Return [x, y] of the center of cell containing provided text 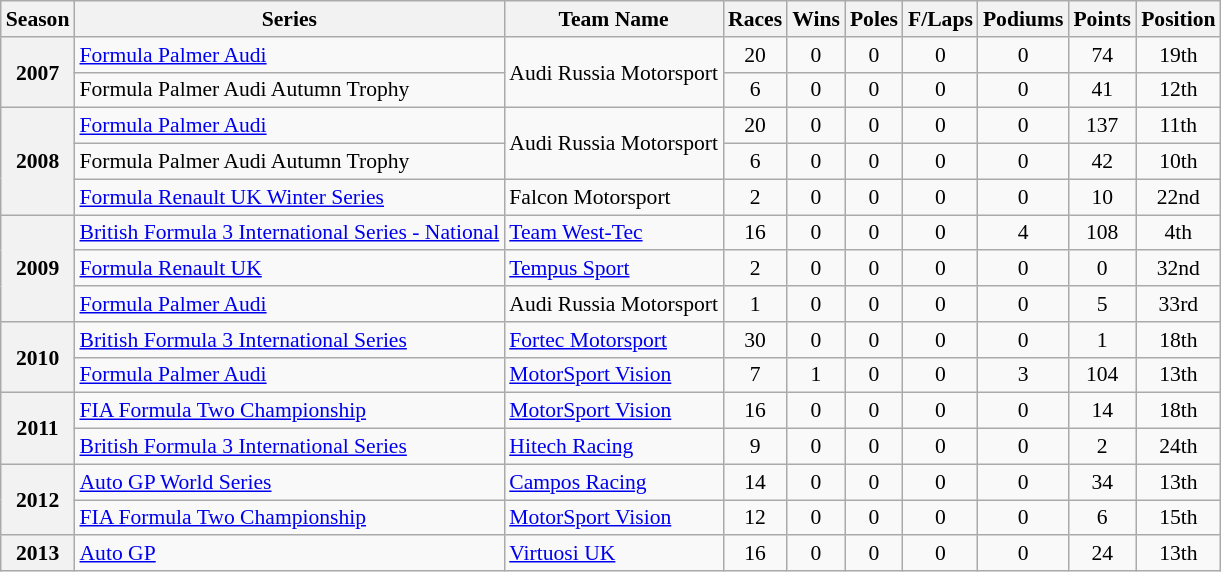
22nd [1178, 197]
Formula Renault UK [289, 269]
104 [1102, 375]
12th [1178, 90]
3 [1024, 375]
Season [38, 19]
5 [1102, 304]
2013 [38, 554]
Falcon Motorsport [614, 197]
Poles [874, 19]
2008 [38, 162]
Podiums [1024, 19]
137 [1102, 126]
24th [1178, 447]
Tempus Sport [614, 269]
2007 [38, 72]
Fortec Motorsport [614, 340]
4 [1024, 233]
11th [1178, 126]
108 [1102, 233]
Series [289, 19]
7 [755, 375]
19th [1178, 55]
British Formula 3 International Series - National [289, 233]
41 [1102, 90]
12 [755, 518]
9 [755, 447]
Team Name [614, 19]
30 [755, 340]
34 [1102, 482]
10th [1178, 162]
33rd [1178, 304]
15th [1178, 518]
74 [1102, 55]
2009 [38, 268]
24 [1102, 554]
2010 [38, 358]
Hitech Racing [614, 447]
2011 [38, 428]
10 [1102, 197]
2012 [38, 500]
Auto GP World Series [289, 482]
32nd [1178, 269]
Position [1178, 19]
Formula Renault UK Winter Series [289, 197]
4th [1178, 233]
42 [1102, 162]
Points [1102, 19]
Campos Racing [614, 482]
Team West-Tec [614, 233]
F/Laps [940, 19]
Races [755, 19]
Auto GP [289, 554]
Wins [816, 19]
Virtuosi UK [614, 554]
